Identify which cell holds the provided text, then report its (X, Y) central coordinate. 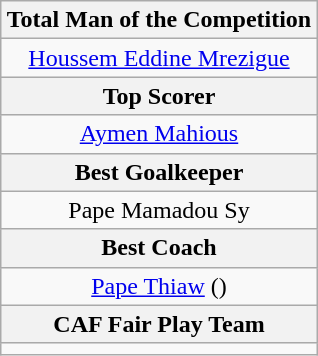
Aymen Mahious (159, 134)
Houssem Eddine Mrezigue (159, 58)
Pape Mamadou Sy (159, 210)
Best Goalkeeper (159, 172)
Pape Thiaw () (159, 286)
Best Coach (159, 248)
Top Scorer (159, 96)
CAF Fair Play Team (159, 324)
Total Man of the Competition (159, 20)
